Identify which cell holds the provided text, then report its [x, y] central coordinate. 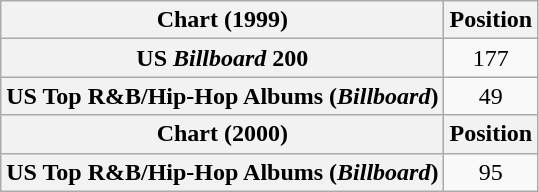
49 [491, 96]
Chart (1999) [222, 20]
95 [491, 172]
177 [491, 58]
Chart (2000) [222, 134]
US Billboard 200 [222, 58]
